Extract the [X, Y] coordinate from the center of the cell holding the provided text.  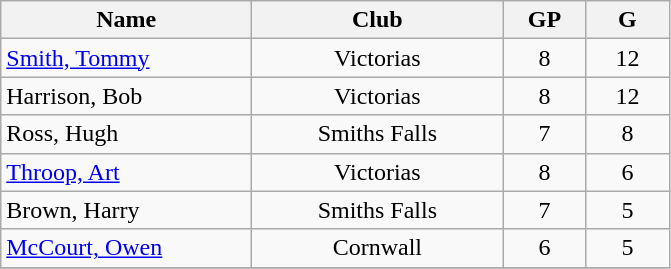
GP [544, 20]
Brown, Harry [126, 210]
Cornwall [378, 248]
G [628, 20]
Name [126, 20]
Club [378, 20]
McCourt, Owen [126, 248]
Smith, Tommy [126, 58]
Ross, Hugh [126, 134]
Harrison, Bob [126, 96]
Throop, Art [126, 172]
